Return the [X, Y] coordinate for the center point of the cell that contains the specified text.  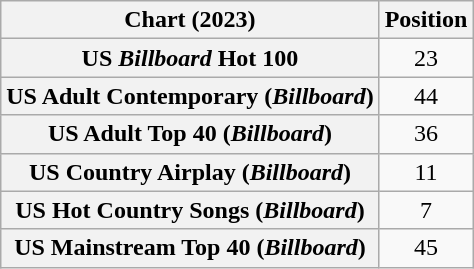
US Adult Contemporary (Billboard) [190, 96]
Chart (2023) [190, 20]
Position [426, 20]
36 [426, 134]
45 [426, 248]
US Country Airplay (Billboard) [190, 172]
44 [426, 96]
23 [426, 58]
US Hot Country Songs (Billboard) [190, 210]
US Mainstream Top 40 (Billboard) [190, 248]
US Adult Top 40 (Billboard) [190, 134]
11 [426, 172]
7 [426, 210]
US Billboard Hot 100 [190, 58]
